Detect which cell encompasses the target text, then output its (X, Y) center coordinate. 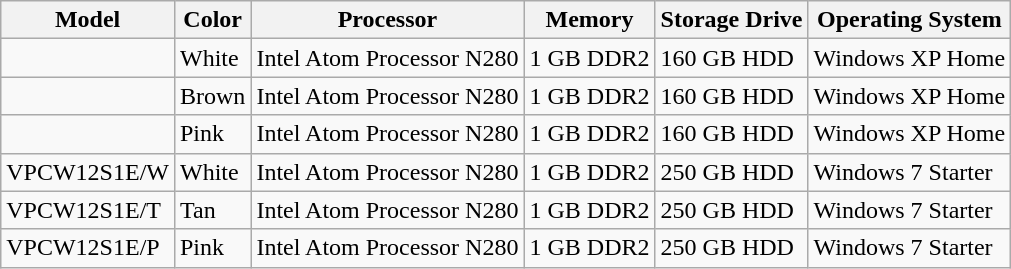
Processor (388, 20)
Brown (212, 96)
Model (88, 20)
Memory (590, 20)
Tan (212, 210)
Color (212, 20)
Operating System (910, 20)
VPCW12S1E/W (88, 172)
VPCW12S1E/T (88, 210)
VPCW12S1E/P (88, 248)
Storage Drive (732, 20)
